Determine the (x, y) coordinate at the center of the cell enclosing the given text.  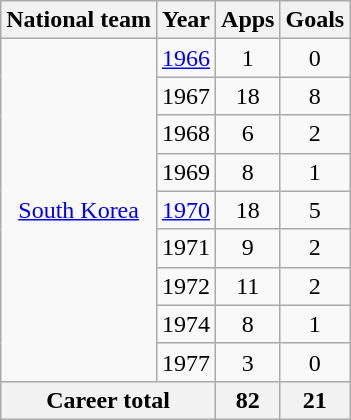
1970 (186, 210)
1968 (186, 134)
3 (248, 362)
1966 (186, 58)
11 (248, 286)
82 (248, 400)
1969 (186, 172)
1974 (186, 324)
1977 (186, 362)
5 (315, 210)
1971 (186, 248)
Goals (315, 20)
South Korea (79, 210)
Apps (248, 20)
National team (79, 20)
Career total (108, 400)
Year (186, 20)
1972 (186, 286)
21 (315, 400)
9 (248, 248)
6 (248, 134)
1967 (186, 96)
